Output the [x, y] coordinate of the center of the cell containing the given text.  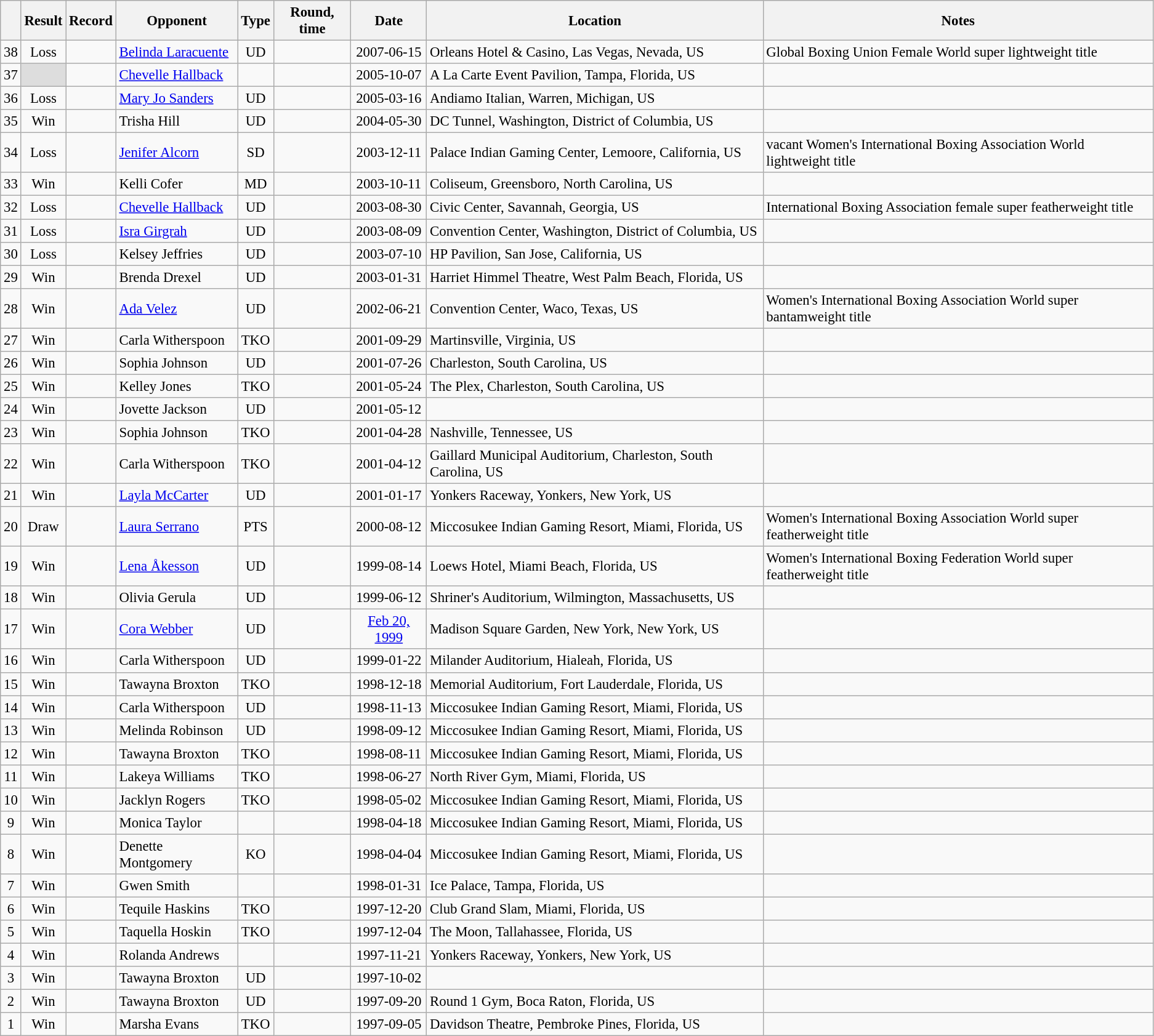
KO [256, 854]
Coliseum, Greensboro, North Carolina, US [595, 184]
HP Pavilion, San Jose, California, US [595, 254]
26 [11, 363]
Andiamo Italian, Warren, Michigan, US [595, 98]
1998-01-31 [389, 886]
1998-11-13 [389, 707]
SD [256, 153]
Civic Center, Savannah, Georgia, US [595, 207]
1999-08-14 [389, 566]
37 [11, 75]
2000-08-12 [389, 527]
13 [11, 730]
Trisha Hill [177, 121]
1998-09-12 [389, 730]
27 [11, 340]
1999-01-22 [389, 661]
Charleston, South Carolina, US [595, 363]
A La Carte Event Pavilion, Tampa, Florida, US [595, 75]
33 [11, 184]
Palace Indian Gaming Center, Lemoore, California, US [595, 153]
29 [11, 277]
Nashville, Tennessee, US [595, 432]
Women's International Boxing Association World super featherweight title [958, 527]
15 [11, 684]
Opponent [177, 21]
17 [11, 629]
10 [11, 800]
Milander Auditorium, Hialeah, Florida, US [595, 661]
Memorial Auditorium, Fort Lauderdale, Florida, US [595, 684]
Rolanda Andrews [177, 955]
21 [11, 496]
Result [43, 21]
Lakeya Williams [177, 777]
34 [11, 153]
Notes [958, 21]
25 [11, 386]
6 [11, 909]
Round, time [312, 21]
2003-08-30 [389, 207]
Lena Åkesson [177, 566]
24 [11, 409]
22 [11, 464]
1999-06-12 [389, 598]
16 [11, 661]
1997-11-21 [389, 955]
2003-07-10 [389, 254]
5 [11, 932]
Tequile Haskins [177, 909]
North River Gym, Miami, Florida, US [595, 777]
2003-12-11 [389, 153]
The Plex, Charleston, South Carolina, US [595, 386]
Type [256, 21]
1998-05-02 [389, 800]
7 [11, 886]
Gwen Smith [177, 886]
Laura Serrano [177, 527]
International Boxing Association female super featherweight title [958, 207]
Gaillard Municipal Auditorium, Charleston, South Carolina, US [595, 464]
DC Tunnel, Washington, District of Columbia, US [595, 121]
8 [11, 854]
2001-05-12 [389, 409]
2004-05-30 [389, 121]
Orleans Hotel & Casino, Las Vegas, Nevada, US [595, 52]
2001-04-28 [389, 432]
Melinda Robinson [177, 730]
1998-06-27 [389, 777]
2001-09-29 [389, 340]
Isra Girgrah [177, 231]
Brenda Drexel [177, 277]
MD [256, 184]
vacant Women's International Boxing Association World lightweight title [958, 153]
14 [11, 707]
Women's International Boxing Association World super bantamweight title [958, 308]
Harriet Himmel Theatre, West Palm Beach, Florida, US [595, 277]
1997-09-20 [389, 1002]
2005-03-16 [389, 98]
1998-04-04 [389, 854]
3 [11, 978]
2007-06-15 [389, 52]
Jacklyn Rogers [177, 800]
Loews Hotel, Miami Beach, Florida, US [595, 566]
11 [11, 777]
9 [11, 823]
32 [11, 207]
12 [11, 753]
Location [595, 21]
1998-12-18 [389, 684]
Jenifer Alcorn [177, 153]
2003-01-31 [389, 277]
Jovette Jackson [177, 409]
Record [91, 21]
2005-10-07 [389, 75]
1998-08-11 [389, 753]
1997-12-20 [389, 909]
2001-01-17 [389, 496]
2003-08-09 [389, 231]
2003-10-11 [389, 184]
38 [11, 52]
1997-12-04 [389, 932]
2 [11, 1002]
4 [11, 955]
2001-05-24 [389, 386]
Kelsey Jeffries [177, 254]
Cora Webber [177, 629]
Olivia Gerula [177, 598]
Ada Velez [177, 308]
30 [11, 254]
Date [389, 21]
2001-07-26 [389, 363]
Layla McCarter [177, 496]
Convention Center, Washington, District of Columbia, US [595, 231]
Monica Taylor [177, 823]
Round 1 Gym, Boca Raton, Florida, US [595, 1002]
1998-04-18 [389, 823]
Taquella Hoskin [177, 932]
Madison Square Garden, New York, New York, US [595, 629]
Denette Montgomery [177, 854]
Kelli Cofer [177, 184]
Mary Jo Sanders [177, 98]
35 [11, 121]
Shriner's Auditorium, Wilmington, Massachusetts, US [595, 598]
20 [11, 527]
Draw [43, 527]
28 [11, 308]
23 [11, 432]
31 [11, 231]
Feb 20, 1999 [389, 629]
The Moon, Tallahassee, Florida, US [595, 932]
Club Grand Slam, Miami, Florida, US [595, 909]
19 [11, 566]
2002-06-21 [389, 308]
Convention Center, Waco, Texas, US [595, 308]
36 [11, 98]
18 [11, 598]
Women's International Boxing Federation World super featherweight title [958, 566]
1997-10-02 [389, 978]
PTS [256, 527]
Ice Palace, Tampa, Florida, US [595, 886]
Global Boxing Union Female World super lightweight title [958, 52]
Martinsville, Virginia, US [595, 340]
Belinda Laracuente [177, 52]
Kelley Jones [177, 386]
2001-04-12 [389, 464]
